Search for the cell housing the specified text and yield its [X, Y] center coordinate. 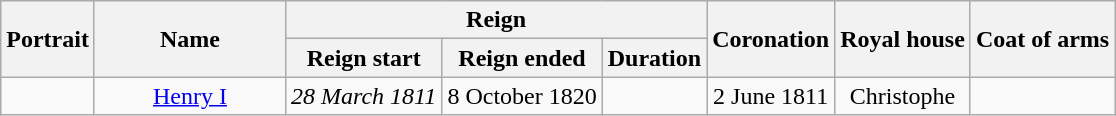
28 March 1811 [363, 96]
Henry I [190, 96]
Reign ended [522, 58]
8 October 1820 [522, 96]
Reign [496, 20]
Coat of arms [1042, 39]
Name [190, 39]
Christophe [903, 96]
Duration [654, 58]
2 June 1811 [771, 96]
Portrait [48, 39]
Reign start [363, 58]
Royal house [903, 39]
Coronation [771, 39]
